Capture the cell that displays the provided text and extract its (X, Y) central coordinate. 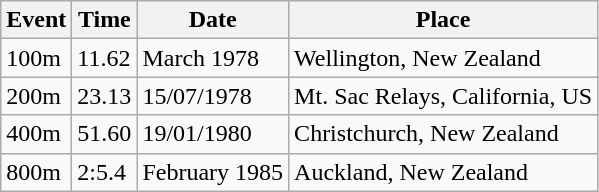
Christchurch, New Zealand (444, 134)
400m (36, 134)
February 1985 (213, 172)
Mt. Sac Relays, California, US (444, 96)
Wellington, New Zealand (444, 58)
19/01/1980 (213, 134)
Auckland, New Zealand (444, 172)
Time (104, 20)
March 1978 (213, 58)
51.60 (104, 134)
Place (444, 20)
100m (36, 58)
15/07/1978 (213, 96)
2:5.4 (104, 172)
11.62 (104, 58)
200m (36, 96)
Date (213, 20)
23.13 (104, 96)
Event (36, 20)
800m (36, 172)
